Find where the given text appears and provide that cell's center as [x, y] coordinate. 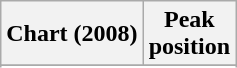
Peakposition [189, 34]
Chart (2008) [72, 34]
